Extract the (X, Y) coordinate from the center of the cell holding the provided text.  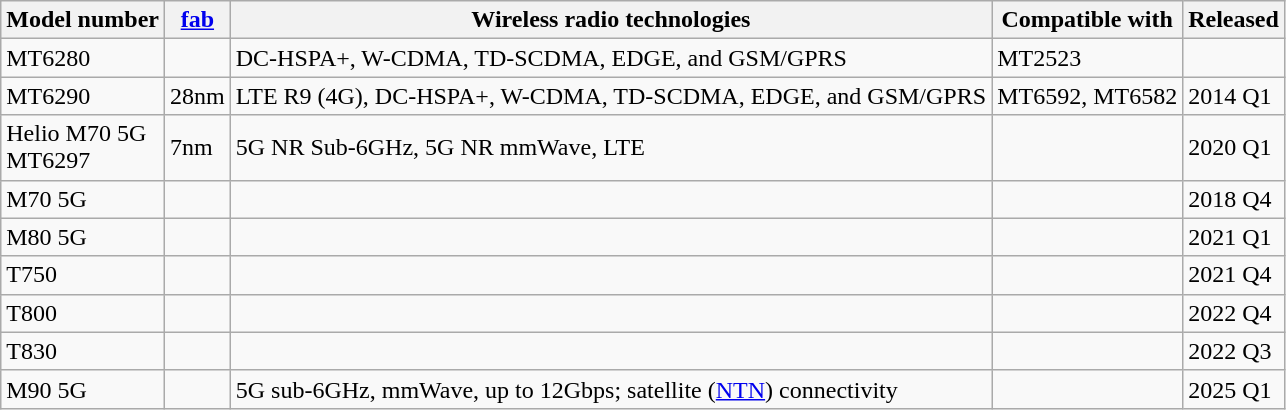
MT6290 (83, 96)
LTE R9 (4G), DC-HSPA+, W-CDMA, TD-SCDMA, EDGE, and GSM/GPRS (610, 96)
2022 Q4 (1234, 313)
5G sub-6GHz, mmWave, up to 12Gbps; satellite (NTN) connectivity (610, 389)
MT6592, MT6582 (1088, 96)
5G NR Sub-6GHz, 5G NR mmWave, LTE (610, 148)
2021 Q4 (1234, 275)
MT6280 (83, 58)
M80 5G (83, 237)
T830 (83, 351)
M70 5G (83, 199)
Helio M70 5GMT6297 (83, 148)
MT2523 (1088, 58)
7nm (197, 148)
2020 Q1 (1234, 148)
2014 Q1 (1234, 96)
fab (197, 20)
M90 5G (83, 389)
T800 (83, 313)
Released (1234, 20)
2018 Q4 (1234, 199)
2022 Q3 (1234, 351)
Model number (83, 20)
28nm (197, 96)
Wireless radio technologies (610, 20)
Compatible with (1088, 20)
DC-HSPA+, W-CDMA, TD-SCDMA, EDGE, and GSM/GPRS (610, 58)
2025 Q1 (1234, 389)
2021 Q1 (1234, 237)
T750 (83, 275)
